Pinpoint the cell where the given text exists, returning its (X, Y) midpoint coordinate. 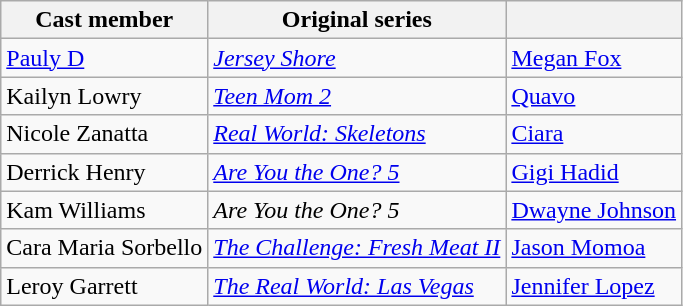
Teen Mom 2 (357, 96)
Cara Maria Sorbello (104, 248)
Jersey Shore (357, 58)
Cast member (104, 20)
Kam Williams (104, 210)
Nicole Zanatta (104, 134)
Kailyn Lowry (104, 96)
Pauly D (104, 58)
Jason Momoa (594, 248)
Megan Fox (594, 58)
Ciara (594, 134)
Dwayne Johnson (594, 210)
Original series (357, 20)
Jennifer Lopez (594, 286)
Gigi Hadid (594, 172)
Leroy Garrett (104, 286)
Quavo (594, 96)
The Real World: Las Vegas (357, 286)
Derrick Henry (104, 172)
Real World: Skeletons (357, 134)
The Challenge: Fresh Meat II (357, 248)
